Pinpoint the cell where the given text exists, returning its [X, Y] midpoint coordinate. 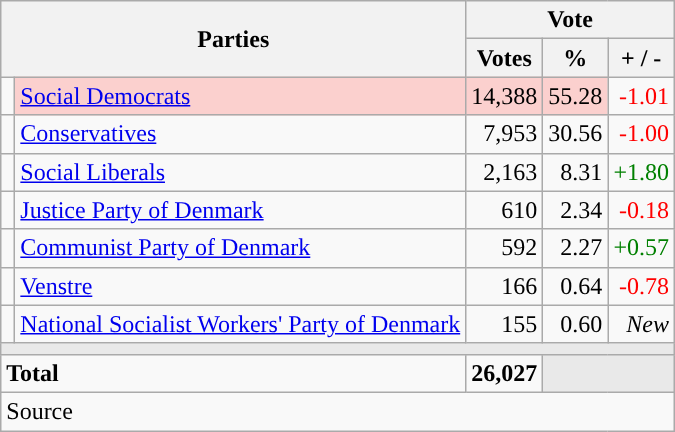
0.60 [576, 324]
% [576, 58]
Vote [570, 20]
Source [338, 411]
55.28 [576, 96]
New [642, 324]
-1.01 [642, 96]
2.34 [576, 210]
26,027 [504, 373]
+0.57 [642, 248]
14,388 [504, 96]
610 [504, 210]
-0.18 [642, 210]
8.31 [576, 172]
+1.80 [642, 172]
Total [234, 373]
Communist Party of Denmark [240, 248]
Conservatives [240, 134]
Votes [504, 58]
2.27 [576, 248]
Parties [234, 39]
2,163 [504, 172]
155 [504, 324]
7,953 [504, 134]
-1.00 [642, 134]
0.64 [576, 286]
30.56 [576, 134]
National Socialist Workers' Party of Denmark [240, 324]
+ / - [642, 58]
Social Democrats [240, 96]
Social Liberals [240, 172]
592 [504, 248]
Venstre [240, 286]
166 [504, 286]
-0.78 [642, 286]
Justice Party of Denmark [240, 210]
